Return [X, Y] of the center of cell containing provided text 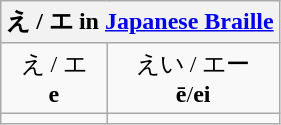
えい / エー ē/ei [193, 78]
え / エ e [54, 78]
え / エ in Japanese Braille [140, 22]
